Return the [x, y] coordinate for the center point of the cell that contains the specified text.  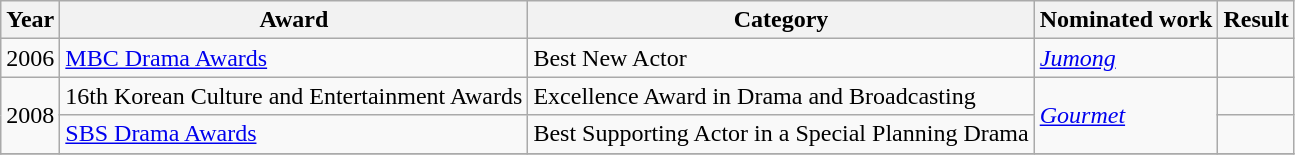
2006 [30, 58]
Excellence Award in Drama and Broadcasting [781, 96]
MBC Drama Awards [294, 58]
Best Supporting Actor in a Special Planning Drama [781, 134]
Jumong [1126, 58]
Nominated work [1126, 20]
Category [781, 20]
Best New Actor [781, 58]
Result [1256, 20]
Year [30, 20]
2008 [30, 115]
Award [294, 20]
16th Korean Culture and Entertainment Awards [294, 96]
SBS Drama Awards [294, 134]
Gourmet [1126, 115]
